Return [X, Y] of the center of cell containing provided text 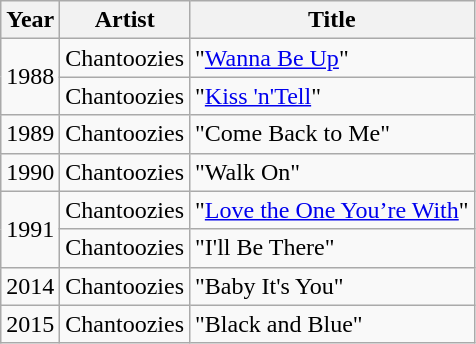
1988 [30, 77]
1990 [30, 172]
"Black and Blue" [332, 324]
"Walk On" [332, 172]
2014 [30, 286]
1991 [30, 229]
"Love the One You’re With" [332, 210]
1989 [30, 134]
"Kiss 'n'Tell" [332, 96]
2015 [30, 324]
"Baby It's You" [332, 286]
Year [30, 20]
"Come Back to Me" [332, 134]
"I'll Be There" [332, 248]
"Wanna Be Up" [332, 58]
Title [332, 20]
Artist [125, 20]
